Scan for the cell matching the given text and deliver its (X, Y) coordinate at center. 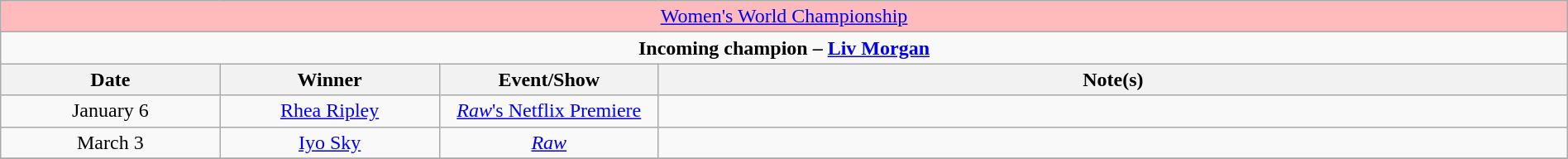
January 6 (111, 111)
Raw (549, 142)
March 3 (111, 142)
Winner (329, 79)
Event/Show (549, 79)
Iyo Sky (329, 142)
Raw's Netflix Premiere (549, 111)
Women's World Championship (784, 17)
Rhea Ripley (329, 111)
Date (111, 79)
Incoming champion – Liv Morgan (784, 48)
Note(s) (1113, 79)
